Return [X, Y] of the center of cell containing provided text 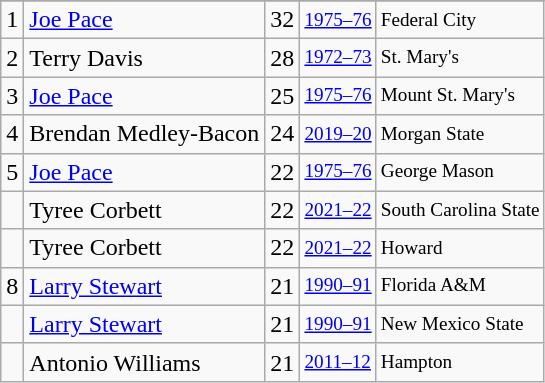
32 [282, 20]
New Mexico State [460, 324]
Howard [460, 248]
2 [12, 58]
5 [12, 172]
George Mason [460, 172]
8 [12, 286]
2019–20 [338, 134]
4 [12, 134]
Morgan State [460, 134]
3 [12, 96]
25 [282, 96]
Brendan Medley-Bacon [144, 134]
Antonio Williams [144, 362]
24 [282, 134]
Mount St. Mary's [460, 96]
South Carolina State [460, 210]
Federal City [460, 20]
Florida A&M [460, 286]
Hampton [460, 362]
1972–73 [338, 58]
Terry Davis [144, 58]
28 [282, 58]
2011–12 [338, 362]
1 [12, 20]
St. Mary's [460, 58]
